Detect which cell encompasses the target text, then output its [x, y] center coordinate. 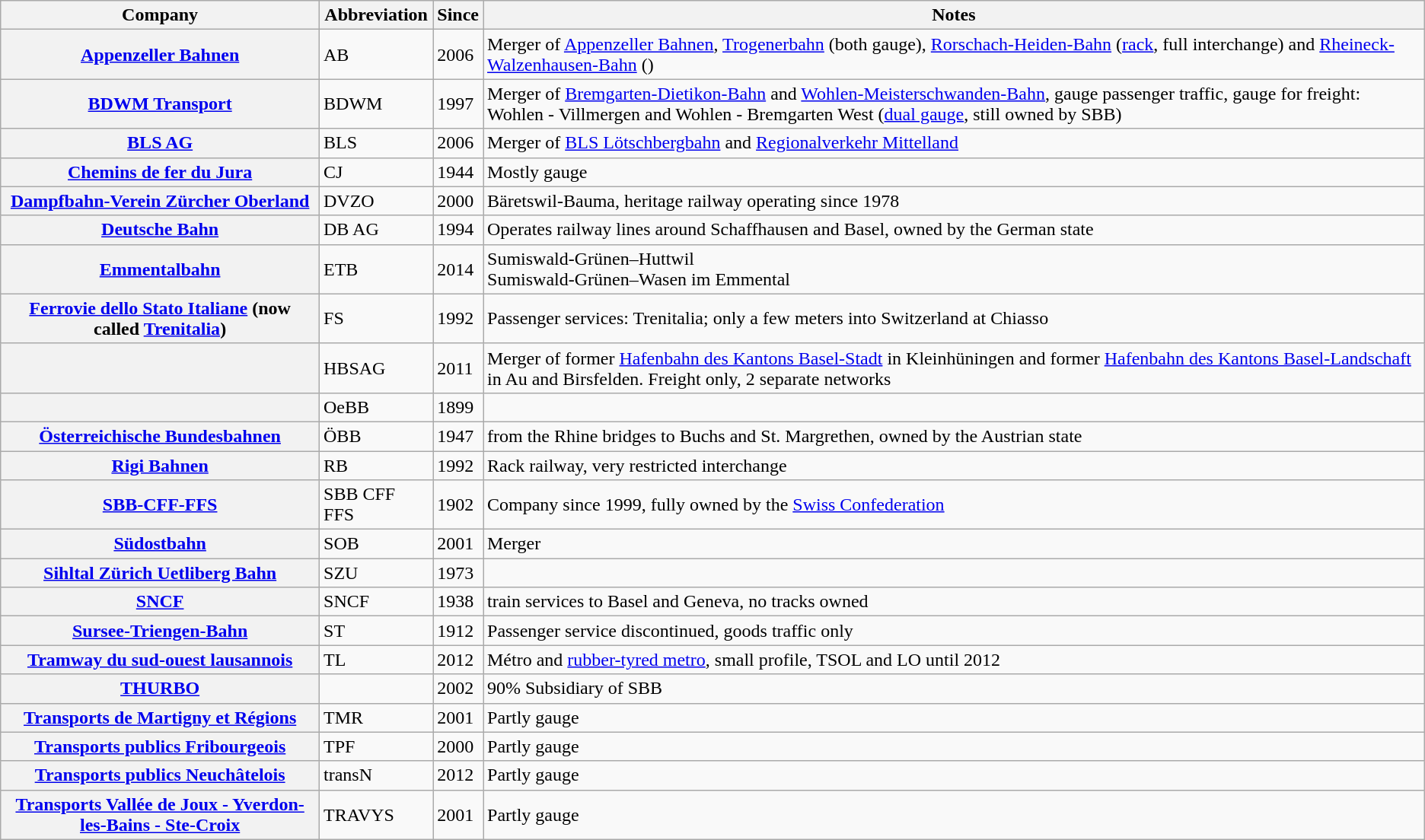
Sursee-Triengen-Bahn [160, 631]
Emmentalbahn [160, 269]
HBSAG [376, 368]
Deutsche Bahn [160, 230]
Notes [953, 15]
Transports de Martigny et Régions [160, 717]
train services to Basel and Geneva, no tracks owned [953, 602]
THURBO [160, 689]
BLS AG [160, 143]
SZU [376, 573]
1902 [458, 505]
ST [376, 631]
Transports Vallée de Joux - Yverdon-les-Bains - Ste-Croix [160, 814]
Passenger services: Trenitalia; only a few meters into Switzerland at Chiasso [953, 318]
Rigi Bahnen [160, 465]
OeBB [376, 407]
Merger [953, 544]
2011 [458, 368]
Merger of BLS Lötschbergbahn and Regionalverkehr Mittelland [953, 143]
FS [376, 318]
BDWM [376, 103]
Südostbahn [160, 544]
1944 [458, 172]
Sumiswald-Grünen–HuttwilSumiswald-Grünen–Wasen im Emmental [953, 269]
BDWM Transport [160, 103]
Rack railway, very restricted interchange [953, 465]
Métro and rubber-tyred metro, small profile, TSOL and LO until 2012 [953, 660]
Operates railway lines around Schaffhausen and Basel, owned by the German state [953, 230]
TPF [376, 746]
2002 [458, 689]
SOB [376, 544]
Bäretswil-Bauma, heritage railway operating since 1978 [953, 201]
AB [376, 55]
Transports publics Fribourgeois [160, 746]
90% Subsidiary of SBB [953, 689]
Since [458, 15]
DVZO [376, 201]
Abbreviation [376, 15]
TL [376, 660]
2014 [458, 269]
Merger of Appenzeller Bahnen, Trogenerbahn (both gauge), Rorschach-Heiden-Bahn (rack, full interchange) and Rheineck-Walzenhausen-Bahn () [953, 55]
Company [160, 15]
transN [376, 775]
RB [376, 465]
1912 [458, 631]
Dampfbahn-Verein Zürcher Oberland [160, 201]
Sihltal Zürich Uetliberg Bahn [160, 573]
Passenger service discontinued, goods traffic only [953, 631]
1938 [458, 602]
ETB [376, 269]
1899 [458, 407]
1947 [458, 436]
ÖBB [376, 436]
TMR [376, 717]
1994 [458, 230]
1973 [458, 573]
BLS [376, 143]
Mostly gauge [953, 172]
SBB-CFF-FFS [160, 505]
Transports publics Neuchâtelois [160, 775]
Österreichische Bundesbahnen [160, 436]
Ferrovie dello Stato Italiane (now called Trenitalia) [160, 318]
1997 [458, 103]
Company since 1999, fully owned by the Swiss Confederation [953, 505]
CJ [376, 172]
from the Rhine bridges to Buchs and St. Margrethen, owned by the Austrian state [953, 436]
DB AG [376, 230]
Tramway du sud-ouest lausannois [160, 660]
Chemins de fer du Jura [160, 172]
Appenzeller Bahnen [160, 55]
TRAVYS [376, 814]
SBB CFF FFS [376, 505]
